Extract the [x, y] coordinate from the center of the cell holding the provided text.  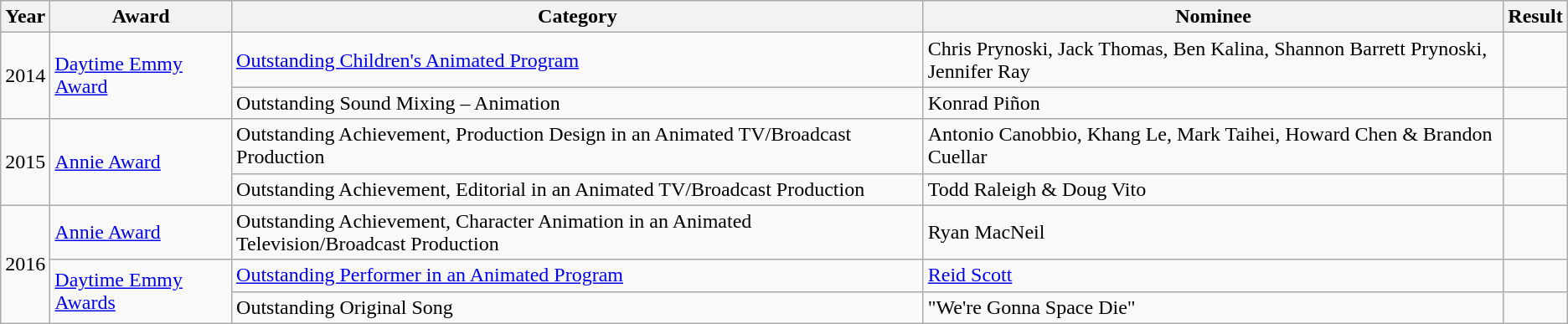
Ryan MacNeil [1213, 233]
Outstanding Children's Animated Program [578, 60]
Outstanding Achievement, Production Design in an Animated TV/Broadcast Production [578, 146]
Outstanding Achievement, Character Animation in an Animated Television/Broadcast Production [578, 233]
Outstanding Performer in an Animated Program [578, 275]
Outstanding Original Song [578, 307]
Chris Prynoski, Jack Thomas, Ben Kalina, Shannon Barrett Prynoski, Jennifer Ray [1213, 60]
Nominee [1213, 17]
Daytime Emmy Award [141, 75]
Todd Raleigh & Doug Vito [1213, 189]
2015 [25, 162]
Outstanding Sound Mixing – Animation [578, 103]
2014 [25, 75]
Result [1535, 17]
2016 [25, 265]
Konrad Piñon [1213, 103]
Daytime Emmy Awards [141, 291]
Reid Scott [1213, 275]
Award [141, 17]
"We're Gonna Space Die" [1213, 307]
Category [578, 17]
Year [25, 17]
Antonio Canobbio, Khang Le, Mark Taihei, Howard Chen & Brandon Cuellar [1213, 146]
Outstanding Achievement, Editorial in an Animated TV/Broadcast Production [578, 189]
